Identify which cell holds the provided text, then report its (x, y) central coordinate. 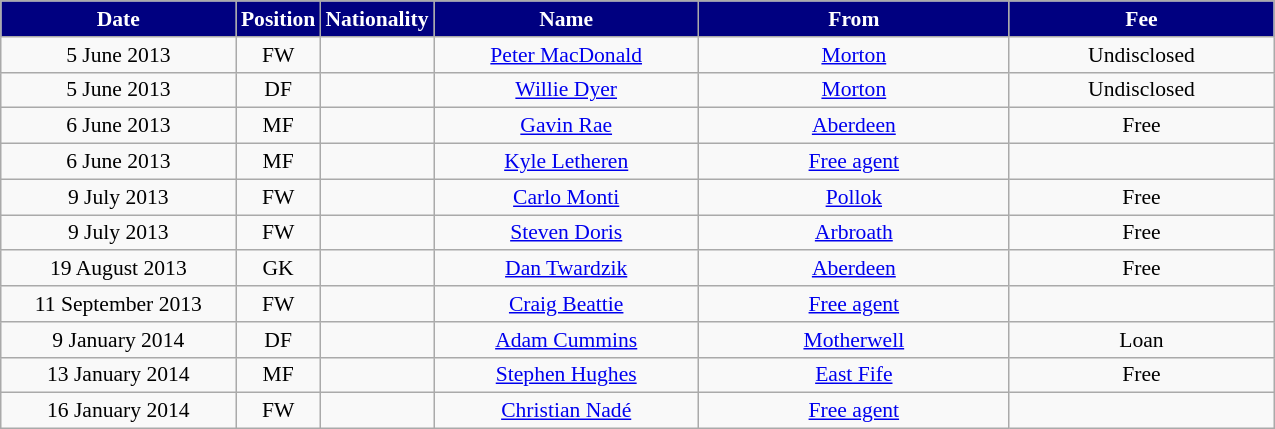
Carlo Monti (566, 197)
Loan (1142, 340)
Position (278, 19)
Steven Doris (566, 233)
Nationality (376, 19)
Adam Cummins (566, 340)
Willie Dyer (566, 90)
GK (278, 269)
Date (118, 19)
19 August 2013 (118, 269)
Christian Nadé (566, 411)
From (854, 19)
11 September 2013 (118, 304)
East Fife (854, 375)
Name (566, 19)
Stephen Hughes (566, 375)
Dan Twardzik (566, 269)
Craig Beattie (566, 304)
16 January 2014 (118, 411)
Arbroath (854, 233)
Pollok (854, 197)
Gavin Rae (566, 126)
Peter MacDonald (566, 55)
13 January 2014 (118, 375)
Fee (1142, 19)
Kyle Letheren (566, 162)
9 January 2014 (118, 340)
Motherwell (854, 340)
